Locate the cell with the specified text and output its [X, Y] center coordinate. 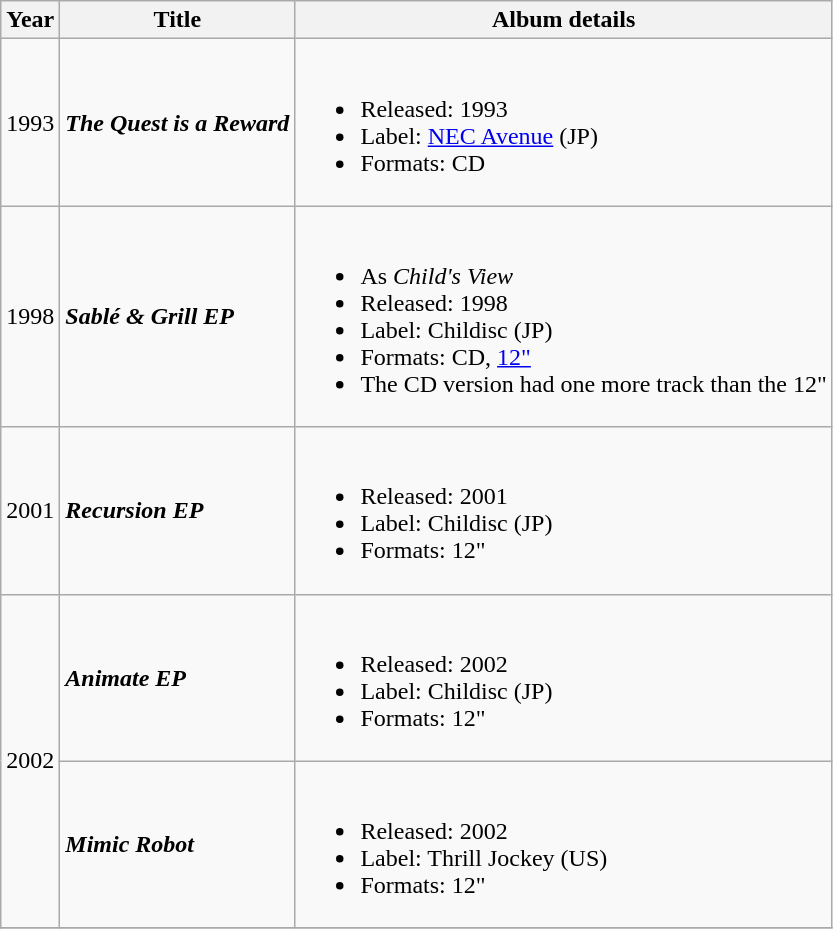
Album details [564, 20]
Released: 2002Label: Thrill Jockey (US)Formats: 12" [564, 844]
2001 [30, 510]
1993 [30, 122]
2002 [30, 761]
Released: 1993Label: NEC Avenue (JP)Formats: CD [564, 122]
Mimic Robot [178, 844]
Released: 2001Label: Childisc (JP)Formats: 12" [564, 510]
The Quest is a Reward [178, 122]
As Child's ViewReleased: 1998Label: Childisc (JP)Formats: CD, 12"The CD version had one more track than the 12" [564, 316]
Year [30, 20]
Recursion EP [178, 510]
Released: 2002Label: Childisc (JP)Formats: 12" [564, 678]
Sablé & Grill EP [178, 316]
Title [178, 20]
1998 [30, 316]
Animate EP [178, 678]
